Pinpoint the cell where the given text exists, returning its [x, y] midpoint coordinate. 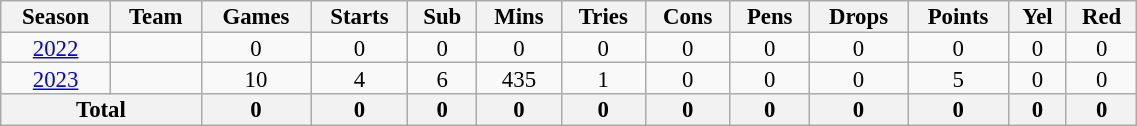
Games [256, 16]
Yel [1037, 16]
1 [603, 78]
Mins [520, 16]
Total [101, 110]
Starts [360, 16]
Tries [603, 16]
2023 [56, 78]
Season [56, 16]
Drops [858, 16]
2022 [56, 48]
Sub [442, 16]
Team [156, 16]
5 [958, 78]
Pens [770, 16]
10 [256, 78]
Red [1101, 16]
435 [520, 78]
Points [958, 16]
6 [442, 78]
Cons [688, 16]
4 [360, 78]
